Provide the (x, y) coordinate of the cell's center where the given text is located.  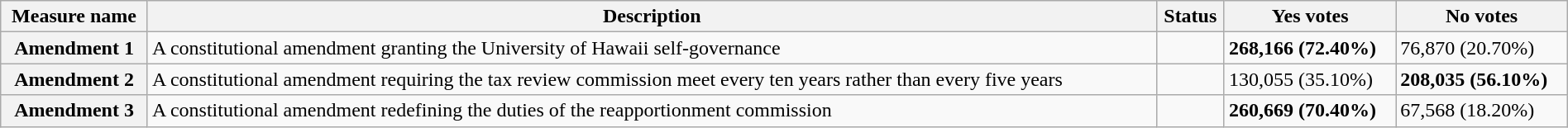
260,669 (70.40%) (1310, 111)
Yes votes (1310, 17)
67,568 (18.20%) (1482, 111)
130,055 (35.10%) (1310, 79)
A constitutional amendment granting the University of Hawaii self-governance (652, 48)
268,166 (72.40%) (1310, 48)
Measure name (74, 17)
Description (652, 17)
Amendment 2 (74, 79)
Amendment 1 (74, 48)
Status (1190, 17)
No votes (1482, 17)
A constitutional amendment redefining the duties of the reapportionment commission (652, 111)
Amendment 3 (74, 111)
A constitutional amendment requiring the tax review commission meet every ten years rather than every five years (652, 79)
208,035 (56.10%) (1482, 79)
76,870 (20.70%) (1482, 48)
